Search for the cell housing the specified text and yield its (x, y) center coordinate. 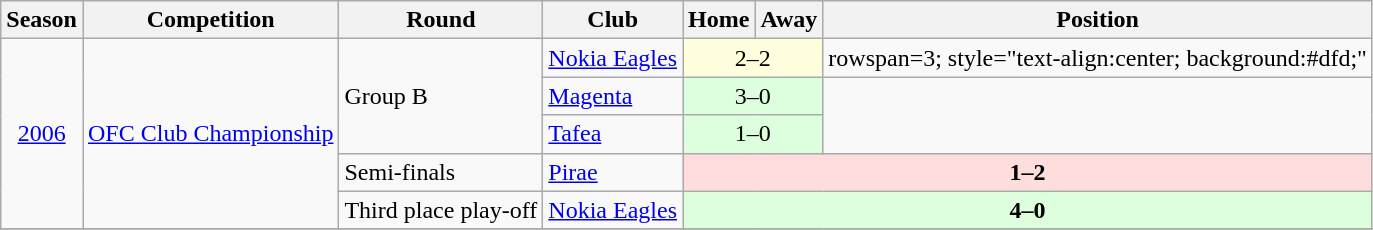
1–0 (752, 134)
Group B (441, 96)
2006 (42, 134)
Club (613, 20)
Third place play-off (441, 210)
OFC Club Championship (210, 134)
Competition (210, 20)
3–0 (752, 96)
Away (789, 20)
Position (1098, 20)
1–2 (1027, 172)
2–2 (752, 58)
Round (441, 20)
rowspan=3; style="text-align:center; background:#dfd;" (1098, 58)
Magenta (613, 96)
Season (42, 20)
4–0 (1027, 210)
Pirae (613, 172)
Home (718, 20)
Tafea (613, 134)
Semi-finals (441, 172)
